For the text-containing cell, return its midpoint in (X, Y) coordinate format. 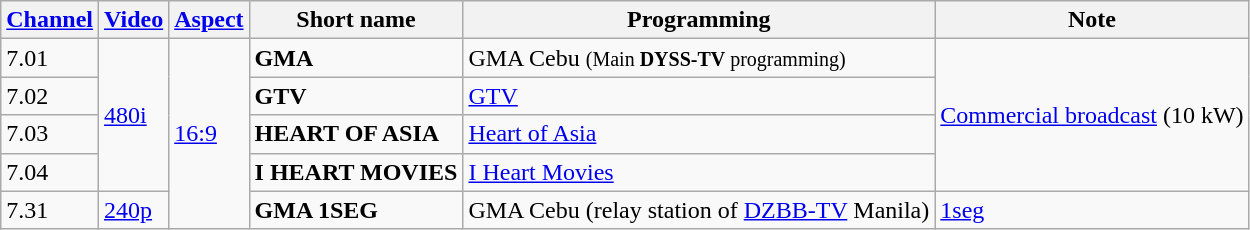
480i (134, 115)
1seg (1092, 210)
GMA 1SEG (356, 210)
HEART OF ASIA (356, 134)
Video (134, 20)
GMA Cebu (Main DYSS-TV programming) (699, 58)
I Heart Movies (699, 172)
Note (1092, 20)
Heart of Asia (699, 134)
7.03 (50, 134)
7.01 (50, 58)
GMA Cebu (relay station of DZBB-TV Manila) (699, 210)
GMA (356, 58)
Programming (699, 20)
7.04 (50, 172)
240p (134, 210)
16:9 (209, 134)
Short name (356, 20)
Channel (50, 20)
Commercial broadcast (10 kW) (1092, 115)
7.31 (50, 210)
7.02 (50, 96)
Aspect (209, 20)
I HEART MOVIES (356, 172)
